Return (X, Y) of the center of cell containing provided text 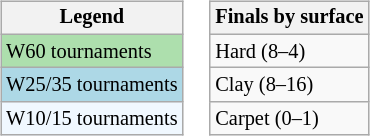
Carpet (0–1) (289, 119)
Legend (92, 18)
W25/35 tournaments (92, 85)
W10/15 tournaments (92, 119)
W60 tournaments (92, 51)
Finals by surface (289, 18)
Hard (8–4) (289, 51)
Clay (8–16) (289, 85)
